Output the (X, Y) coordinate of the center of the cell containing the given text.  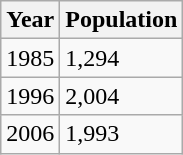
1996 (30, 96)
1,993 (122, 134)
Population (122, 20)
2,004 (122, 96)
Year (30, 20)
2006 (30, 134)
1985 (30, 58)
1,294 (122, 58)
